Pinpoint the cell where the given text exists, returning its (x, y) midpoint coordinate. 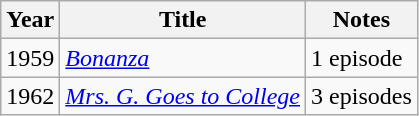
1 episode (362, 58)
1962 (30, 96)
Notes (362, 20)
Bonanza (183, 58)
1959 (30, 58)
3 episodes (362, 96)
Mrs. G. Goes to College (183, 96)
Year (30, 20)
Title (183, 20)
